Output the (X, Y) coordinate of the center of the cell containing the given text.  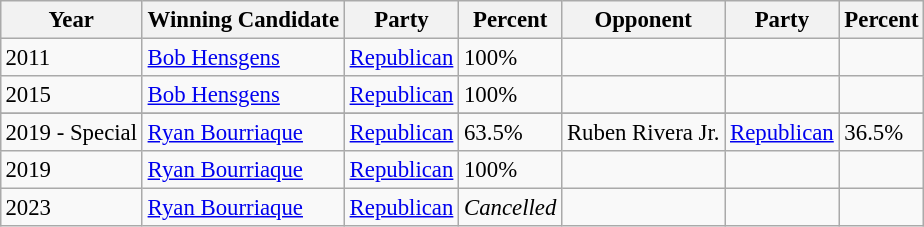
2019 - Special (71, 133)
2019 (71, 170)
2015 (71, 95)
Winning Candidate (243, 20)
2023 (71, 208)
Year (71, 20)
63.5% (510, 133)
Cancelled (510, 208)
Ruben Rivera Jr. (644, 133)
36.5% (882, 133)
2011 (71, 57)
Opponent (644, 20)
